Locate the cell with the specified text and output its (X, Y) center coordinate. 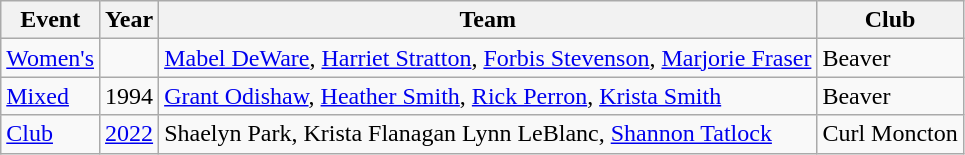
Year (130, 20)
Event (50, 20)
Team (488, 20)
Mixed (50, 96)
Mabel DeWare, Harriet Stratton, Forbis Stevenson, Marjorie Fraser (488, 58)
Curl Moncton (890, 134)
Women's (50, 58)
Shaelyn Park, Krista Flanagan Lynn LeBlanc, Shannon Tatlock (488, 134)
2022 (130, 134)
Grant Odishaw, Heather Smith, Rick Perron, Krista Smith (488, 96)
1994 (130, 96)
